Find where the given text appears and provide that cell's center as [x, y] coordinate. 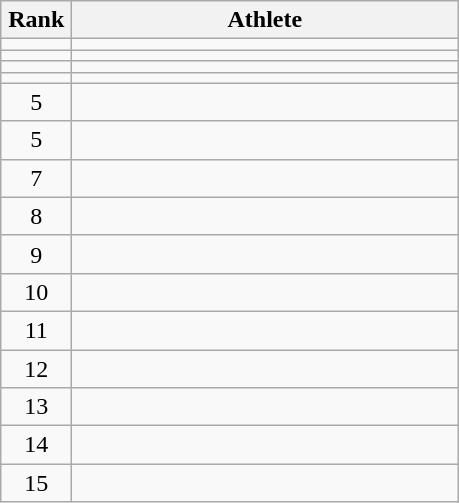
15 [36, 483]
7 [36, 178]
Athlete [265, 20]
9 [36, 254]
Rank [36, 20]
11 [36, 330]
8 [36, 216]
12 [36, 369]
14 [36, 445]
10 [36, 292]
13 [36, 407]
